Return the [X, Y] coordinate for the center point of the cell that contains the specified text.  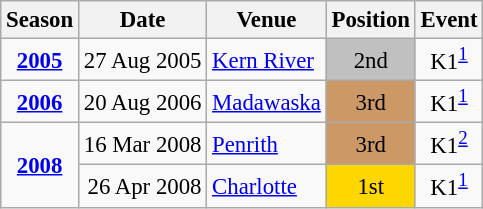
2008 [40, 165]
20 Aug 2006 [142, 102]
Position [370, 20]
Madawaska [266, 102]
27 Aug 2005 [142, 60]
Season [40, 20]
Charlotte [266, 186]
16 Mar 2008 [142, 144]
Event [449, 20]
Venue [266, 20]
2005 [40, 60]
Date [142, 20]
Penrith [266, 144]
Kern River [266, 60]
2006 [40, 102]
26 Apr 2008 [142, 186]
2nd [370, 60]
K12 [449, 144]
1st [370, 186]
